Locate the cell with the specified text and output its [x, y] center coordinate. 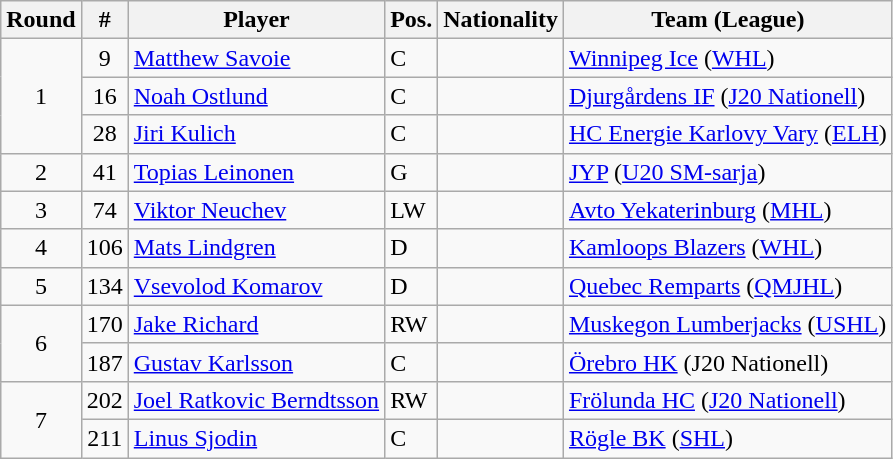
Topias Leinonen [256, 172]
106 [104, 248]
134 [104, 286]
Pos. [412, 20]
6 [41, 343]
211 [104, 438]
7 [41, 419]
Nationality [501, 20]
Muskegon Lumberjacks (USHL) [728, 324]
74 [104, 210]
G [412, 172]
Joel Ratkovic Berndtsson [256, 400]
2 [41, 172]
202 [104, 400]
Örebro HK (J20 Nationell) [728, 362]
3 [41, 210]
16 [104, 96]
Matthew Savoie [256, 58]
Vsevolod Komarov [256, 286]
Rögle BK (SHL) [728, 438]
28 [104, 134]
Avto Yekaterinburg (MHL) [728, 210]
# [104, 20]
41 [104, 172]
Djurgårdens IF (J20 Nationell) [728, 96]
LW [412, 210]
Jake Richard [256, 324]
JYP (U20 SM-sarja) [728, 172]
187 [104, 362]
Jiri Kulich [256, 134]
Team (League) [728, 20]
9 [104, 58]
Frölunda HC (J20 Nationell) [728, 400]
Kamloops Blazers (WHL) [728, 248]
Viktor Neuchev [256, 210]
5 [41, 286]
HC Energie Karlovy Vary (ELH) [728, 134]
Player [256, 20]
170 [104, 324]
Gustav Karlsson [256, 362]
4 [41, 248]
Noah Ostlund [256, 96]
Linus Sjodin [256, 438]
Mats Lindgren [256, 248]
Quebec Remparts (QMJHL) [728, 286]
Round [41, 20]
1 [41, 96]
Winnipeg Ice (WHL) [728, 58]
